Scan for the cell matching the given text and deliver its (x, y) coordinate at center. 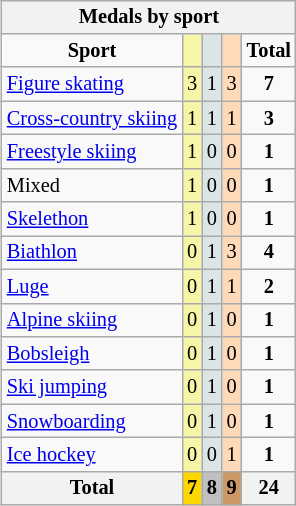
Medals by sport (149, 17)
9 (232, 488)
8 (212, 488)
Ski jumping (92, 387)
Luge (92, 286)
Snowboarding (92, 421)
Bobsleigh (92, 354)
Skelethon (92, 219)
Mixed (92, 185)
Figure skating (92, 84)
Ice hockey (92, 455)
Biathlon (92, 253)
Alpine skiing (92, 320)
4 (269, 253)
Cross-country skiing (92, 118)
Freestyle skiing (92, 152)
24 (269, 488)
2 (269, 286)
Sport (92, 51)
